Provide the (x, y) coordinate of the cell's center where the given text is located.  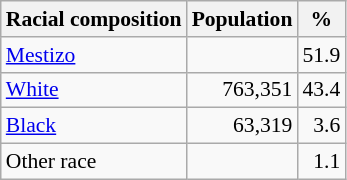
Population (242, 19)
3.6 (321, 126)
Mestizo (94, 55)
1.1 (321, 162)
51.9 (321, 55)
763,351 (242, 90)
Black (94, 126)
% (321, 19)
Racial composition (94, 19)
43.4 (321, 90)
White (94, 90)
63,319 (242, 126)
Other race (94, 162)
